Capture the cell that displays the provided text and extract its (X, Y) central coordinate. 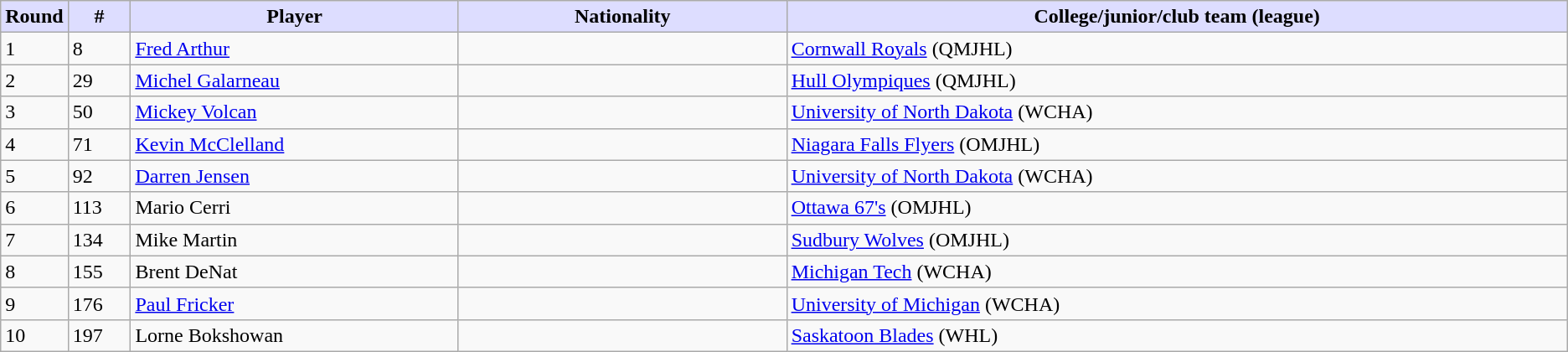
155 (99, 272)
Ottawa 67's (OMJHL) (1177, 208)
Mario Cerri (295, 208)
10 (34, 335)
113 (99, 208)
Saskatoon Blades (WHL) (1177, 335)
Darren Jensen (295, 176)
Mickey Volcan (295, 112)
176 (99, 303)
Michel Galarneau (295, 80)
Hull Olympiques (QMJHL) (1177, 80)
3 (34, 112)
College/junior/club team (league) (1177, 17)
50 (99, 112)
71 (99, 144)
Paul Fricker (295, 303)
Cornwall Royals (QMJHL) (1177, 49)
Round (34, 17)
# (99, 17)
9 (34, 303)
92 (99, 176)
2 (34, 80)
Sudbury Wolves (OMJHL) (1177, 240)
4 (34, 144)
134 (99, 240)
5 (34, 176)
University of Michigan (WCHA) (1177, 303)
Player (295, 17)
1 (34, 49)
197 (99, 335)
Fred Arthur (295, 49)
Mike Martin (295, 240)
7 (34, 240)
Brent DeNat (295, 272)
Kevin McClelland (295, 144)
Niagara Falls Flyers (OMJHL) (1177, 144)
29 (99, 80)
Nationality (622, 17)
6 (34, 208)
Lorne Bokshowan (295, 335)
Michigan Tech (WCHA) (1177, 272)
